From the cell containing the given text, extract its center point as [X, Y] coordinate. 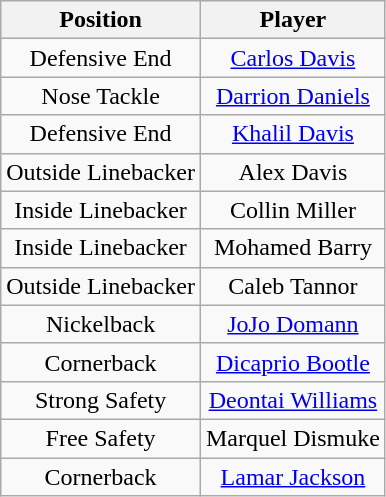
Position [101, 20]
Strong Safety [101, 400]
Nickelback [101, 324]
Deontai Williams [292, 400]
Caleb Tannor [292, 286]
Darrion Daniels [292, 96]
Lamar Jackson [292, 477]
Alex Davis [292, 172]
Free Safety [101, 438]
Mohamed Barry [292, 248]
Player [292, 20]
Khalil Davis [292, 134]
Dicaprio Bootle [292, 362]
Carlos Davis [292, 58]
JoJo Domann [292, 324]
Marquel Dismuke [292, 438]
Collin Miller [292, 210]
Nose Tackle [101, 96]
